Return the [x, y] coordinate for the center point of the cell that contains the specified text.  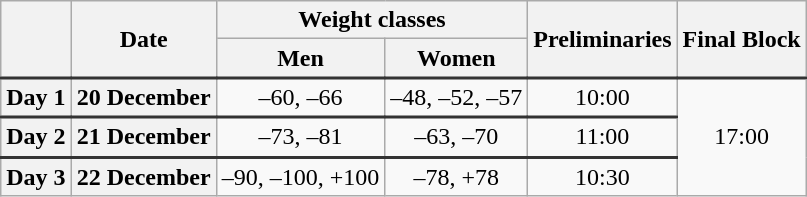
–48, –52, –57 [456, 98]
–60, –66 [300, 98]
22 December [144, 176]
17:00 [742, 137]
11:00 [602, 137]
Weight classes [372, 20]
–90, –100, +100 [300, 176]
Men [300, 58]
Day 2 [36, 137]
Day 3 [36, 176]
–63, –70 [456, 137]
10:30 [602, 176]
–73, –81 [300, 137]
Preliminaries [602, 40]
Date [144, 40]
20 December [144, 98]
Final Block [742, 40]
10:00 [602, 98]
21 December [144, 137]
Women [456, 58]
–78, +78 [456, 176]
Day 1 [36, 98]
